For the text-containing cell, return its midpoint in (x, y) coordinate format. 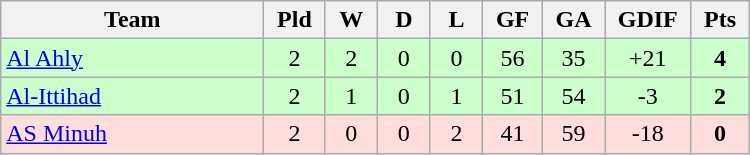
4 (720, 58)
-3 (648, 96)
W (352, 20)
56 (513, 58)
59 (573, 134)
51 (513, 96)
Team (132, 20)
41 (513, 134)
GA (573, 20)
D (404, 20)
Al Ahly (132, 58)
L (456, 20)
+21 (648, 58)
Al-Ittihad (132, 96)
GDIF (648, 20)
54 (573, 96)
35 (573, 58)
GF (513, 20)
-18 (648, 134)
Pts (720, 20)
AS Minuh (132, 134)
Pld (294, 20)
